Identify which cell holds the provided text, then report its (X, Y) central coordinate. 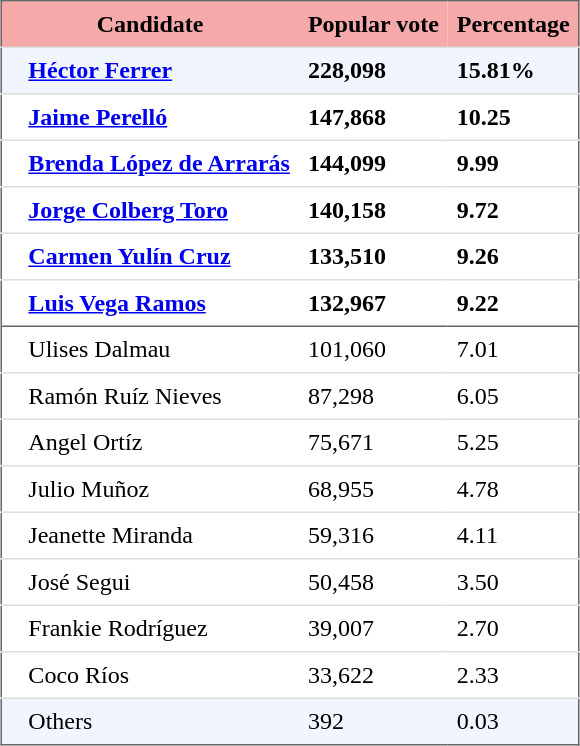
9.26 (514, 256)
392 (374, 721)
Héctor Ferrer (159, 70)
228,098 (374, 70)
Ulises Dalmau (159, 349)
3.50 (514, 582)
4.78 (514, 489)
Others (159, 721)
140,158 (374, 210)
Carmen Yulín Cruz (159, 256)
6.05 (514, 396)
Luis Vega Ramos (159, 303)
Ramón Ruíz Nieves (159, 396)
9.72 (514, 210)
Coco Ríos (159, 675)
0.03 (514, 721)
144,099 (374, 163)
132,967 (374, 303)
101,060 (374, 349)
Jeanette Miranda (159, 535)
10.25 (514, 117)
Brenda López de Arrarás (159, 163)
7.01 (514, 349)
Jaime Perelló (159, 117)
15.81% (514, 70)
133,510 (374, 256)
87,298 (374, 396)
5.25 (514, 442)
Frankie Rodríguez (159, 628)
9.99 (514, 163)
2.33 (514, 675)
59,316 (374, 535)
147,868 (374, 117)
2.70 (514, 628)
Popular vote (374, 24)
José Segui (159, 582)
Julio Muñoz (159, 489)
4.11 (514, 535)
39,007 (374, 628)
Angel Ortíz (159, 442)
Jorge Colberg Toro (159, 210)
Candidate (150, 24)
68,955 (374, 489)
50,458 (374, 582)
75,671 (374, 442)
33,622 (374, 675)
Percentage (514, 24)
9.22 (514, 303)
